Extract the (x, y) coordinate from the center of the cell holding the provided text.  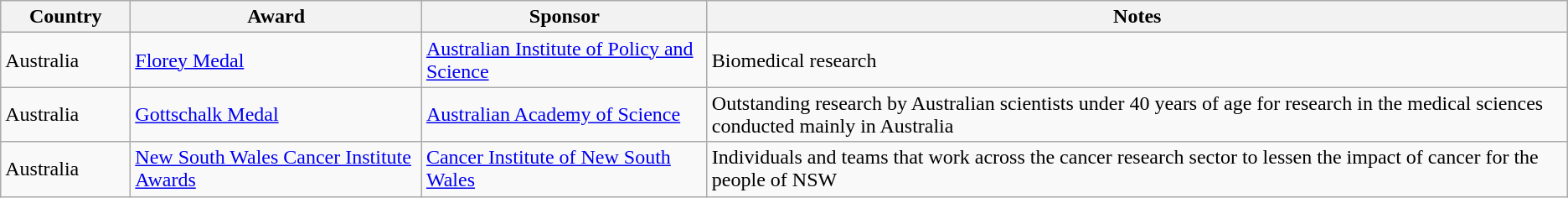
Cancer Institute of New South Wales (565, 169)
Biomedical research (1137, 60)
Award (276, 17)
Australian Academy of Science (565, 114)
Outstanding research by Australian scientists under 40 years of age for research in the medical sciences conducted mainly in Australia (1137, 114)
Sponsor (565, 17)
Florey Medal (276, 60)
Gottschalk Medal (276, 114)
Notes (1137, 17)
New South Wales Cancer Institute Awards (276, 169)
Country (65, 17)
Australian Institute of Policy and Science (565, 60)
Individuals and teams that work across the cancer research sector to lessen the impact of cancer for the people of NSW (1137, 169)
